Scan for the cell matching the given text and deliver its [x, y] coordinate at center. 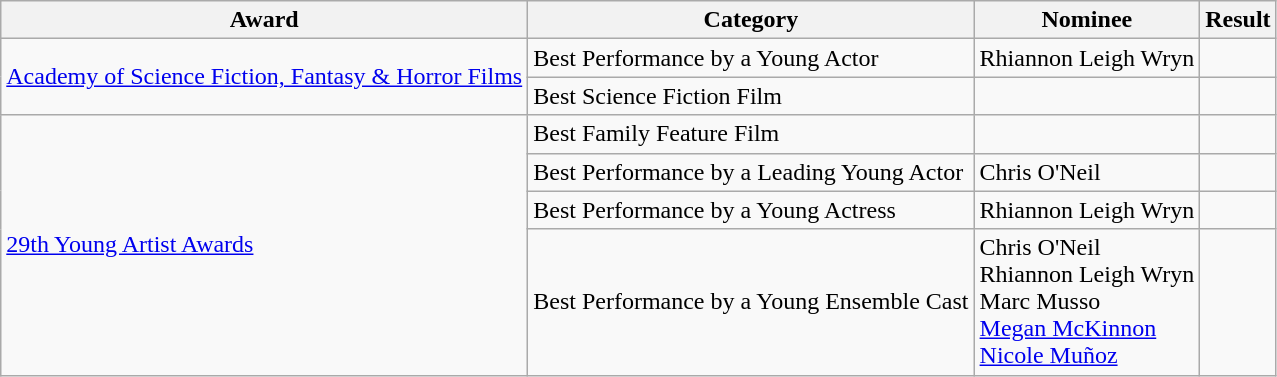
Best Performance by a Young Actor [751, 58]
Academy of Science Fiction, Fantasy & Horror Films [264, 77]
Best Performance by a Leading Young Actor [751, 172]
Award [264, 20]
Best Performance by a Young Actress [751, 210]
Category [751, 20]
Result [1238, 20]
Nominee [1087, 20]
Best Science Fiction Film [751, 96]
Best Family Feature Film [751, 134]
Chris O'NeilRhiannon Leigh WrynMarc MussoMegan McKinnonNicole Muñoz [1087, 302]
29th Young Artist Awards [264, 245]
Chris O'Neil [1087, 172]
Best Performance by a Young Ensemble Cast [751, 302]
